Capture the cell that displays the provided text and extract its [x, y] central coordinate. 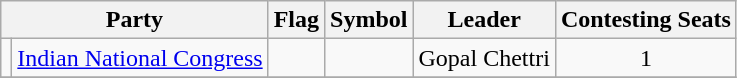
Symbol [369, 20]
1 [646, 58]
Party [134, 20]
Flag [296, 20]
Contesting Seats [646, 20]
Indian National Congress [140, 58]
Leader [484, 20]
Gopal Chettri [484, 58]
